For the text-containing cell, return its midpoint in (X, Y) coordinate format. 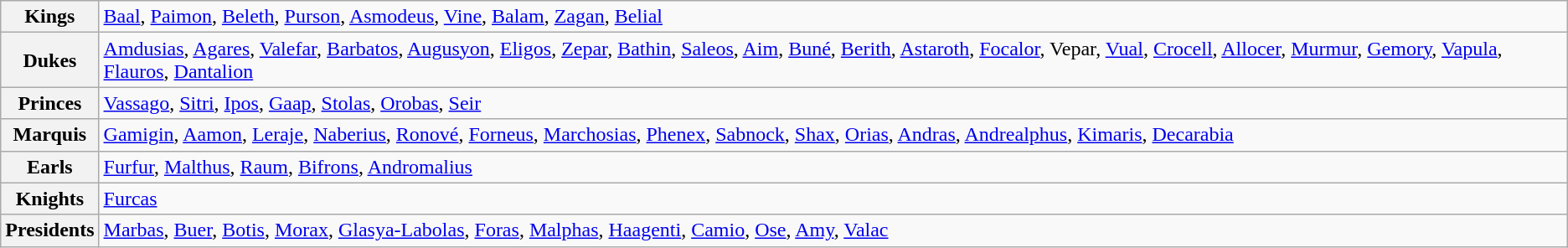
Baal, Paimon, Beleth, Purson, Asmodeus, Vine, Balam, Zagan, Belial (833, 17)
Princes (50, 103)
Vassago, Sitri, Ipos, Gaap, Stolas, Orobas, Seir (833, 103)
Knights (50, 199)
Furfur, Malthus, Raum, Bifrons, Andromalius (833, 167)
Gamigin, Aamon, Leraje, Naberius, Ronové, Forneus, Marchosias, Phenex, Sabnock, Shax, Orias, Andras, Andrealphus, Kimaris, Decarabia (833, 135)
Kings (50, 17)
Presidents (50, 230)
Furcas (833, 199)
Marbas, Buer, Botis, Morax, Glasya-Labolas, Foras, Malphas, Haagenti, Camio, Ose, Amy, Valac (833, 230)
Marquis (50, 135)
Dukes (50, 60)
Earls (50, 167)
